Pinpoint the cell where the given text exists, returning its (x, y) midpoint coordinate. 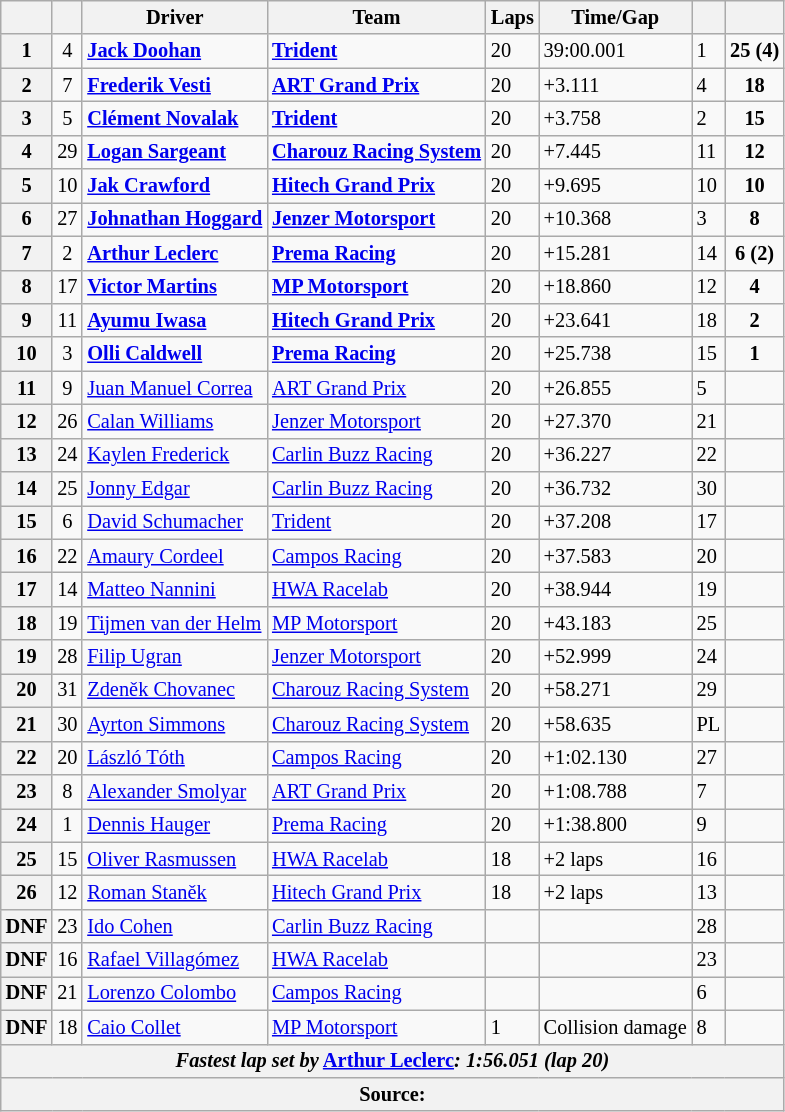
+9.695 (616, 186)
6 (2) (754, 253)
Frederik Vesti (174, 85)
Team (376, 17)
Laps (512, 17)
Ido Cohen (174, 926)
Johnathan Hoggard (174, 219)
Collision damage (616, 1027)
Kaylen Frederick (174, 455)
+7.445 (616, 152)
Amaury Cordeel (174, 556)
Source: (392, 1094)
Dennis Hauger (174, 825)
Calan Williams (174, 421)
Caio Collet (174, 1027)
Zdeněk Chovanec (174, 690)
+26.855 (616, 388)
+1:08.788 (616, 791)
Victor Martins (174, 287)
Filip Ugran (174, 657)
+58.271 (616, 690)
Ayumu Iwasa (174, 320)
+3.758 (616, 118)
+25.738 (616, 354)
Fastest lap set by Arthur Leclerc: 1:56.051 (lap 20) (392, 1061)
+37.208 (616, 522)
Lorenzo Colombo (174, 993)
Juan Manuel Correa (174, 388)
+36.732 (616, 489)
Alexander Smolyar (174, 791)
Roman Staněk (174, 892)
+36.227 (616, 455)
Ayrton Simmons (174, 724)
Driver (174, 17)
Rafael Villagómez (174, 960)
+18.860 (616, 287)
László Tóth (174, 758)
Clément Novalak (174, 118)
39:00.001 (616, 51)
Logan Sargeant (174, 152)
Matteo Nannini (174, 589)
+27.370 (616, 421)
+38.944 (616, 589)
+37.583 (616, 556)
Oliver Rasmussen (174, 859)
Jack Doohan (174, 51)
31 (67, 690)
+43.183 (616, 623)
Jak Crawford (174, 186)
Time/Gap (616, 17)
+15.281 (616, 253)
Jonny Edgar (174, 489)
Olli Caldwell (174, 354)
PL (708, 724)
+3.111 (616, 85)
Tijmen van der Helm (174, 623)
+1:02.130 (616, 758)
+58.635 (616, 724)
+52.999 (616, 657)
+23.641 (616, 320)
25 (4) (754, 51)
+10.368 (616, 219)
+1:38.800 (616, 825)
Arthur Leclerc (174, 253)
David Schumacher (174, 522)
